Extract the [x, y] coordinate from the center of the cell holding the provided text.  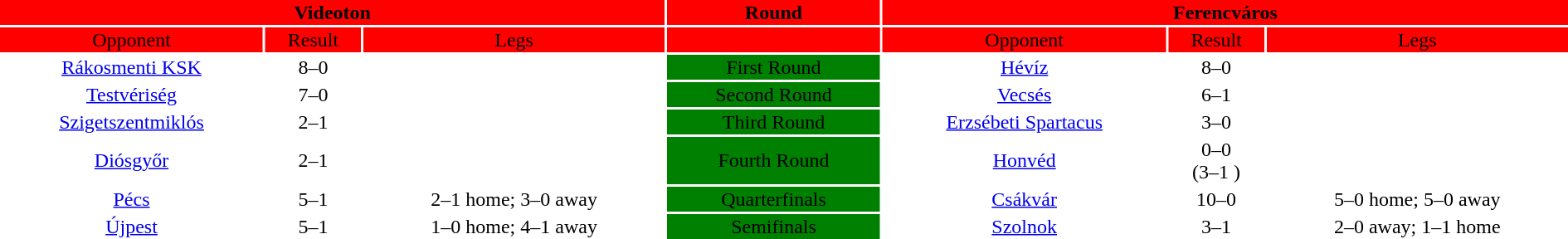
Szigetszentmiklós [131, 122]
Diósgyőr [131, 161]
10–0 [1216, 199]
7–0 [314, 95]
Semifinals [773, 227]
2–0 away; 1–1 home [1417, 227]
First Round [773, 67]
Pécs [131, 199]
Round [773, 12]
0–0(3–1 ) [1216, 161]
Szolnok [1025, 227]
Csákvár [1025, 199]
3–1 [1216, 227]
Videoton [332, 12]
Second Round [773, 95]
Vecsés [1025, 95]
1–0 home; 4–1 away [514, 227]
Rákosmenti KSK [131, 67]
Honvéd [1025, 161]
Quarterfinals [773, 199]
Újpest [131, 227]
3–0 [1216, 122]
2–1 home; 3–0 away [514, 199]
5–0 home; 5–0 away [1417, 199]
Hévíz [1025, 67]
Erzsébeti Spartacus [1025, 122]
Testvériség [131, 95]
Fourth Round [773, 161]
Ferencváros [1225, 12]
6–1 [1216, 95]
Third Round [773, 122]
